Pinpoint the cell where the given text exists, returning its [X, Y] midpoint coordinate. 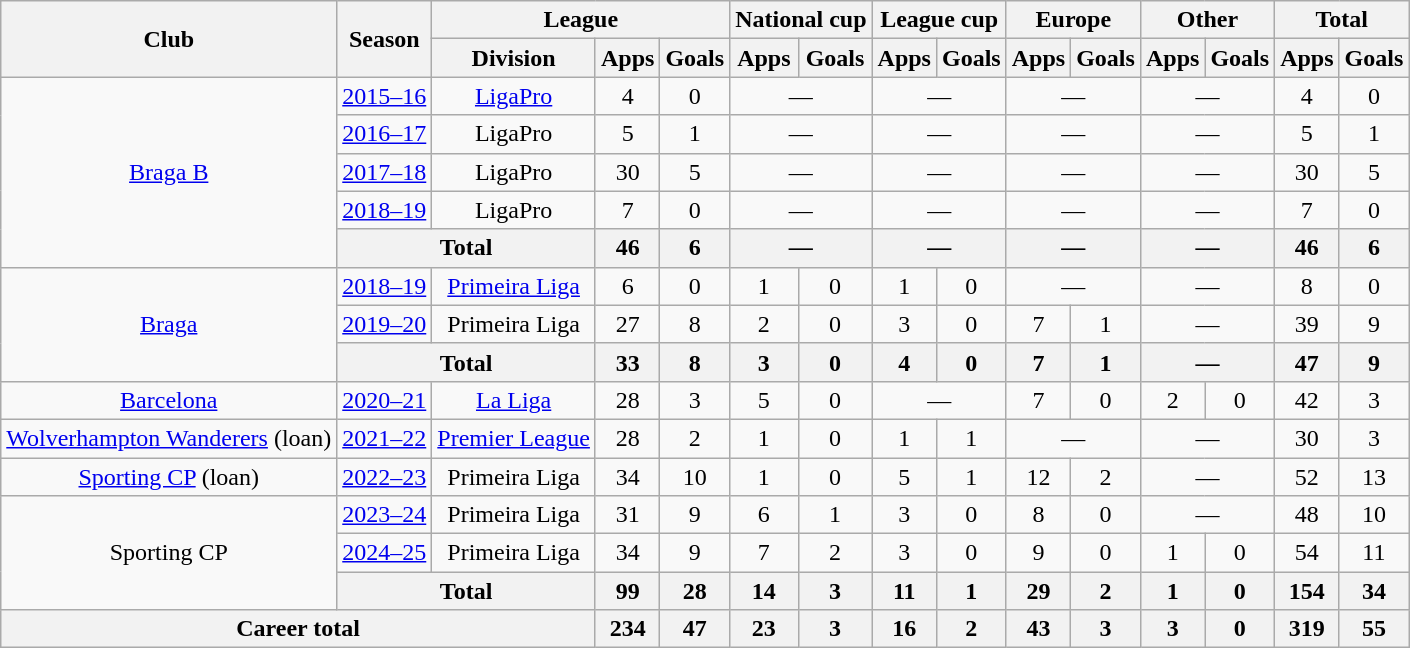
13 [1374, 477]
2017–18 [384, 172]
2020–21 [384, 400]
Braga B [169, 172]
16 [904, 629]
2024–25 [384, 553]
Barcelona [169, 400]
2016–17 [384, 134]
La Liga [514, 400]
52 [1307, 477]
33 [627, 362]
14 [764, 591]
2021–22 [384, 438]
2022–23 [384, 477]
Season [384, 39]
319 [1307, 629]
29 [1038, 591]
Premier League [514, 438]
23 [764, 629]
154 [1307, 591]
Sporting CP (loan) [169, 477]
Club [169, 39]
55 [1374, 629]
2019–20 [384, 324]
Braga [169, 324]
42 [1307, 400]
99 [627, 591]
2015–16 [384, 96]
31 [627, 515]
Career total [298, 629]
39 [1307, 324]
54 [1307, 553]
League cup [939, 20]
Europe [1073, 20]
27 [627, 324]
12 [1038, 477]
2023–24 [384, 515]
Division [514, 58]
Other [1207, 20]
Wolverhampton Wanderers (loan) [169, 438]
234 [627, 629]
League [581, 20]
Sporting CP [169, 553]
National cup [801, 20]
48 [1307, 515]
43 [1038, 629]
